Determine the [X, Y] coordinate at the center of the cell enclosing the given text.  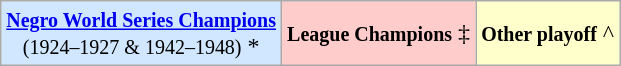
Other playoff ^ [548, 34]
League Champions ‡ [379, 34]
Negro World Series Champions(1924–1927 & 1942–1948) * [142, 34]
